Capture the cell that displays the provided text and extract its [x, y] central coordinate. 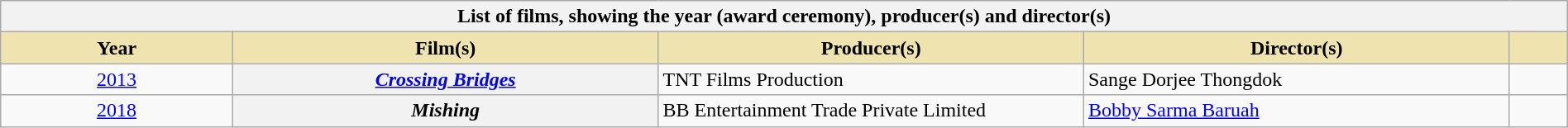
Director(s) [1297, 48]
Mishing [445, 111]
2013 [117, 79]
BB Entertainment Trade Private Limited [872, 111]
List of films, showing the year (award ceremony), producer(s) and director(s) [784, 17]
Crossing Bridges [445, 79]
Film(s) [445, 48]
Producer(s) [872, 48]
TNT Films Production [872, 79]
2018 [117, 111]
Sange Dorjee Thongdok [1297, 79]
Year [117, 48]
Bobby Sarma Baruah [1297, 111]
